Return (X, Y) of the center of cell containing provided text 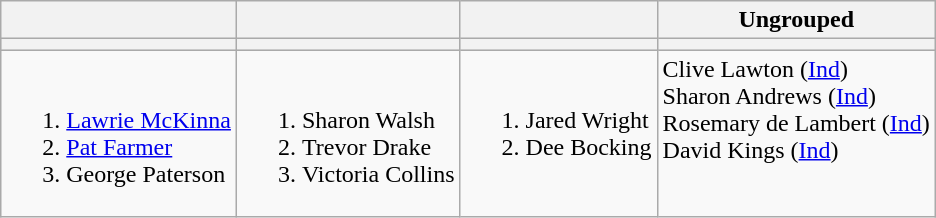
Lawrie McKinnaPat FarmerGeorge Paterson (119, 134)
Clive Lawton (Ind) Sharon Andrews (Ind) Rosemary de Lambert (Ind) David Kings (Ind) (796, 134)
Sharon WalshTrevor DrakeVictoria Collins (348, 134)
Jared WrightDee Bocking (558, 134)
Ungrouped (796, 20)
